Identify which cell holds the provided text, then report its [X, Y] central coordinate. 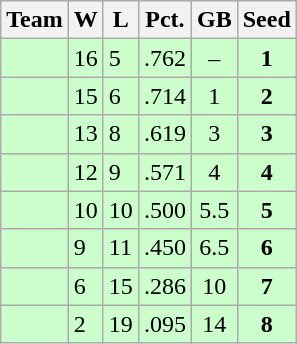
W [86, 20]
L [120, 20]
7 [266, 286]
Pct. [164, 20]
5.5 [214, 210]
.286 [164, 286]
.095 [164, 324]
GB [214, 20]
13 [86, 134]
– [214, 58]
.714 [164, 96]
16 [86, 58]
.619 [164, 134]
14 [214, 324]
.500 [164, 210]
.571 [164, 172]
Team [35, 20]
.762 [164, 58]
6.5 [214, 248]
11 [120, 248]
19 [120, 324]
12 [86, 172]
.450 [164, 248]
Seed [266, 20]
